From the cell containing the given text, extract its center point as (x, y) coordinate. 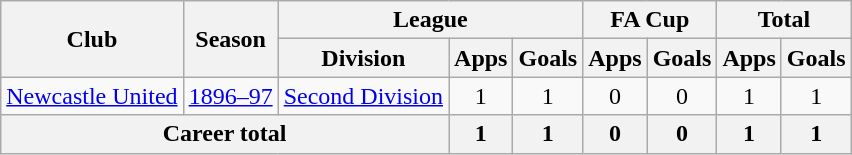
FA Cup (650, 20)
Newcastle United (92, 96)
Career total (225, 134)
Club (92, 39)
Season (230, 39)
League (430, 20)
1896–97 (230, 96)
Division (363, 58)
Second Division (363, 96)
Total (784, 20)
